Find where the given text appears and provide that cell's center as (x, y) coordinate. 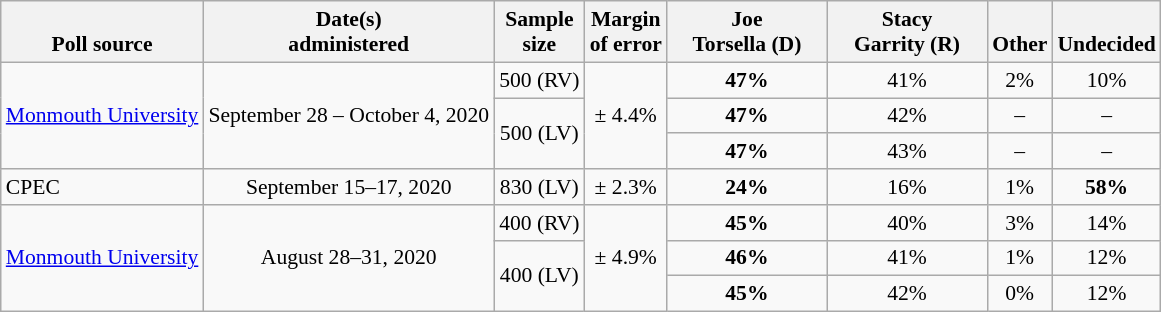
Undecided (1106, 32)
September 28 – October 4, 2020 (348, 116)
43% (907, 152)
46% (747, 258)
Samplesize (540, 32)
10% (1106, 80)
400 (LV) (540, 276)
± 4.4% (626, 116)
± 2.3% (626, 187)
40% (907, 223)
Other (1020, 32)
JoeTorsella (D) (747, 32)
2% (1020, 80)
24% (747, 187)
± 4.9% (626, 258)
StacyGarrity (R) (907, 32)
830 (LV) (540, 187)
Poll source (102, 32)
16% (907, 187)
Date(s)administered (348, 32)
58% (1106, 187)
August 28–31, 2020 (348, 258)
3% (1020, 223)
0% (1020, 294)
500 (LV) (540, 134)
14% (1106, 223)
September 15–17, 2020 (348, 187)
CPEC (102, 187)
Marginof error (626, 32)
400 (RV) (540, 223)
500 (RV) (540, 80)
